Output the (X, Y) coordinate of the center of the cell containing the given text.  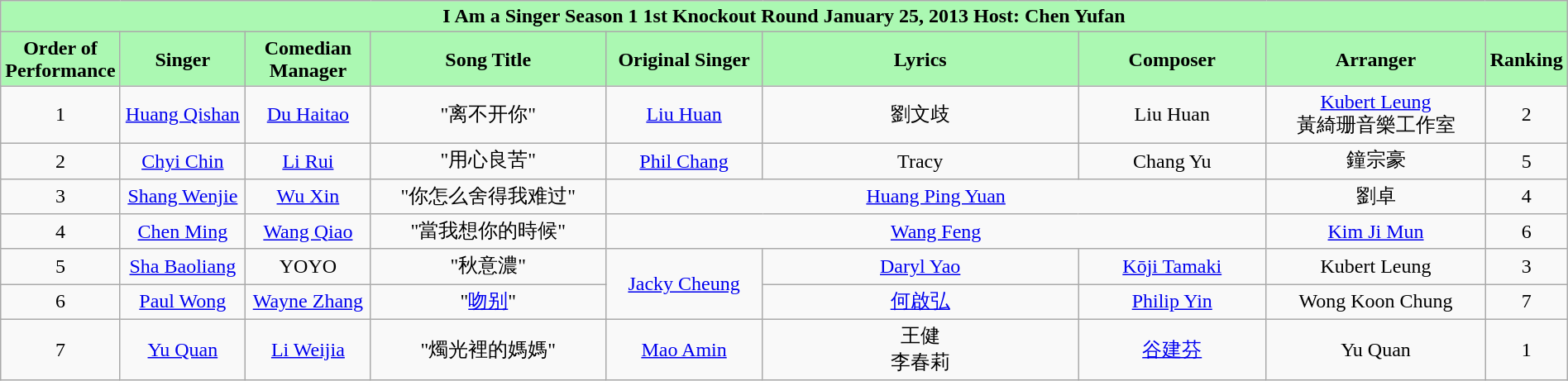
"燭光裡的媽媽" (488, 350)
Composer (1173, 60)
Wong Koon Chung (1376, 302)
Chen Ming (183, 231)
Sha Baoliang (183, 266)
Huang Ping Yuan (936, 197)
"吻别" (488, 302)
Kubert Leung (1376, 266)
Huang Qishan (183, 115)
Mao Amin (683, 350)
王健李春莉 (920, 350)
Wu Xin (308, 197)
"用心良苦" (488, 160)
劉卓 (1376, 197)
Chyi Chin (183, 160)
Wang Feng (936, 231)
Comedian Manager (308, 60)
Shang Wenjie (183, 197)
Wang Qiao (308, 231)
何啟弘 (920, 302)
谷建芬 (1173, 350)
Singer (183, 60)
Kōji Tamaki (1173, 266)
"你怎么舍得我难过" (488, 197)
Tracy (920, 160)
Du Haitao (308, 115)
劉文歧 (920, 115)
Wayne Zhang (308, 302)
YOYO (308, 266)
Philip Yin (1173, 302)
Lyrics (920, 60)
Chang Yu (1173, 160)
Li Weijia (308, 350)
"秋意濃" (488, 266)
Kim Ji Mun (1376, 231)
Original Singer (683, 60)
Kubert Leung黃綺珊音樂工作室 (1376, 115)
Paul Wong (183, 302)
"离不开你" (488, 115)
I Am a Singer Season 1 1st Knockout Round January 25, 2013 Host: Chen Yufan (784, 17)
鐘宗豪 (1376, 160)
Song Title (488, 60)
Phil Chang (683, 160)
Order of Performance (60, 60)
Li Rui (308, 160)
Jacky Cheung (683, 284)
Arranger (1376, 60)
"當我想你的時候" (488, 231)
Daryl Yao (920, 266)
Ranking (1527, 60)
